Output the [x, y] coordinate of the center of the cell containing the given text.  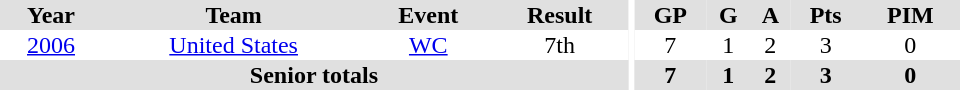
A [770, 15]
2006 [51, 45]
7th [560, 45]
Pts [826, 15]
Result [560, 15]
Event [428, 15]
Senior totals [314, 75]
WC [428, 45]
G [728, 15]
Team [234, 15]
PIM [910, 15]
United States [234, 45]
GP [670, 15]
Year [51, 15]
